Locate the cell with the specified text and output its (x, y) center coordinate. 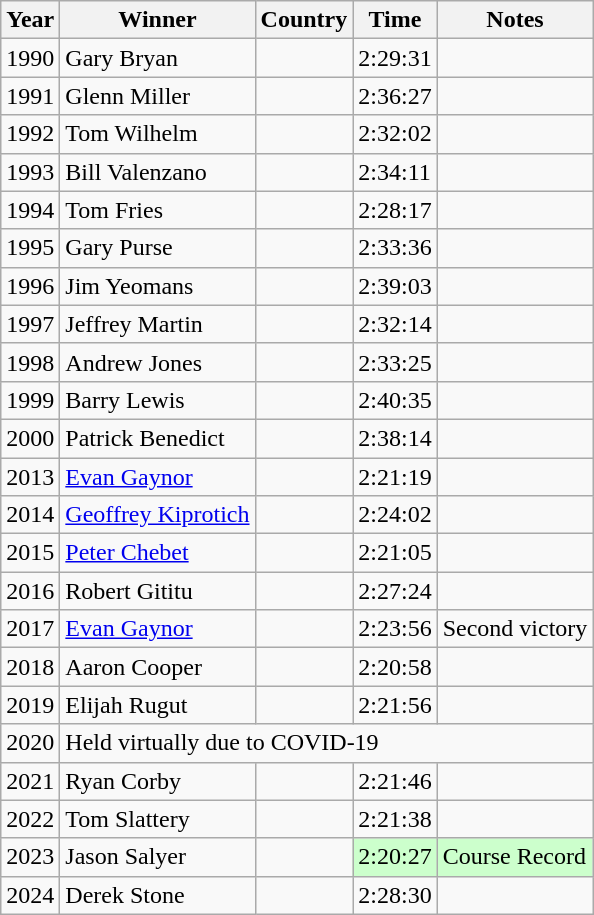
2:33:25 (395, 362)
Jim Yeomans (158, 286)
2020 (30, 743)
2:28:30 (395, 895)
2018 (30, 667)
2:21:19 (395, 477)
Elijah Rugut (158, 705)
2024 (30, 895)
2:27:24 (395, 591)
2:21:56 (395, 705)
Barry Lewis (158, 400)
2:32:14 (395, 324)
1998 (30, 362)
2022 (30, 819)
2019 (30, 705)
Country (304, 20)
Year (30, 20)
Geoffrey Kiprotich (158, 515)
2:21:38 (395, 819)
Course Record (515, 857)
Jason Salyer (158, 857)
1992 (30, 134)
2:20:27 (395, 857)
Time (395, 20)
Ryan Corby (158, 781)
1999 (30, 400)
Aaron Cooper (158, 667)
1991 (30, 96)
1993 (30, 172)
Notes (515, 20)
2014 (30, 515)
2:20:58 (395, 667)
2023 (30, 857)
2:39:03 (395, 286)
Gary Bryan (158, 58)
1996 (30, 286)
Tom Fries (158, 210)
Winner (158, 20)
Glenn Miller (158, 96)
Second victory (515, 629)
2017 (30, 629)
2:38:14 (395, 438)
Tom Slattery (158, 819)
Held virtually due to COVID-19 (326, 743)
Gary Purse (158, 248)
Patrick Benedict (158, 438)
2016 (30, 591)
2:34:11 (395, 172)
Andrew Jones (158, 362)
1990 (30, 58)
1994 (30, 210)
2:21:46 (395, 781)
2:24:02 (395, 515)
Peter Chebet (158, 553)
2000 (30, 438)
2:33:36 (395, 248)
1997 (30, 324)
2021 (30, 781)
Jeffrey Martin (158, 324)
2:40:35 (395, 400)
2013 (30, 477)
Robert Gititu (158, 591)
Bill Valenzano (158, 172)
2:28:17 (395, 210)
2:29:31 (395, 58)
Derek Stone (158, 895)
2015 (30, 553)
2:36:27 (395, 96)
1995 (30, 248)
2:32:02 (395, 134)
2:21:05 (395, 553)
Tom Wilhelm (158, 134)
2:23:56 (395, 629)
